Output the [X, Y] coordinate of the center of the cell containing the given text.  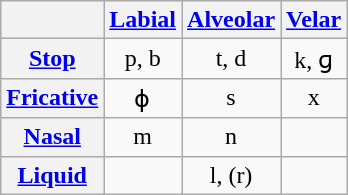
Velar [314, 20]
s [232, 98]
k, ɡ [314, 59]
p, b [143, 59]
m [143, 137]
Alveolar [232, 20]
t, d [232, 59]
Labial [143, 20]
Nasal [52, 137]
Fricative [52, 98]
Stop [52, 59]
n [232, 137]
Liquid [52, 175]
ɸ [143, 98]
x [314, 98]
l, (r) [232, 175]
